Capture the cell that displays the provided text and extract its (X, Y) central coordinate. 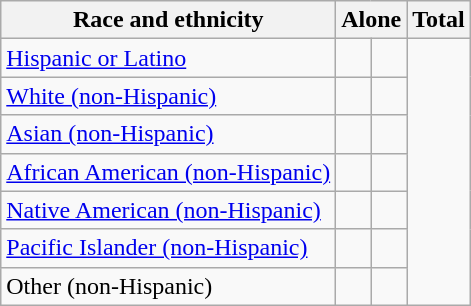
African American (non-Hispanic) (168, 172)
Native American (non-Hispanic) (168, 210)
Alone (372, 20)
Pacific Islander (non-Hispanic) (168, 248)
White (non-Hispanic) (168, 96)
Hispanic or Latino (168, 58)
Total (439, 20)
Asian (non-Hispanic) (168, 134)
Race and ethnicity (168, 20)
Other (non-Hispanic) (168, 286)
